Return (x, y) of the center of cell containing provided text 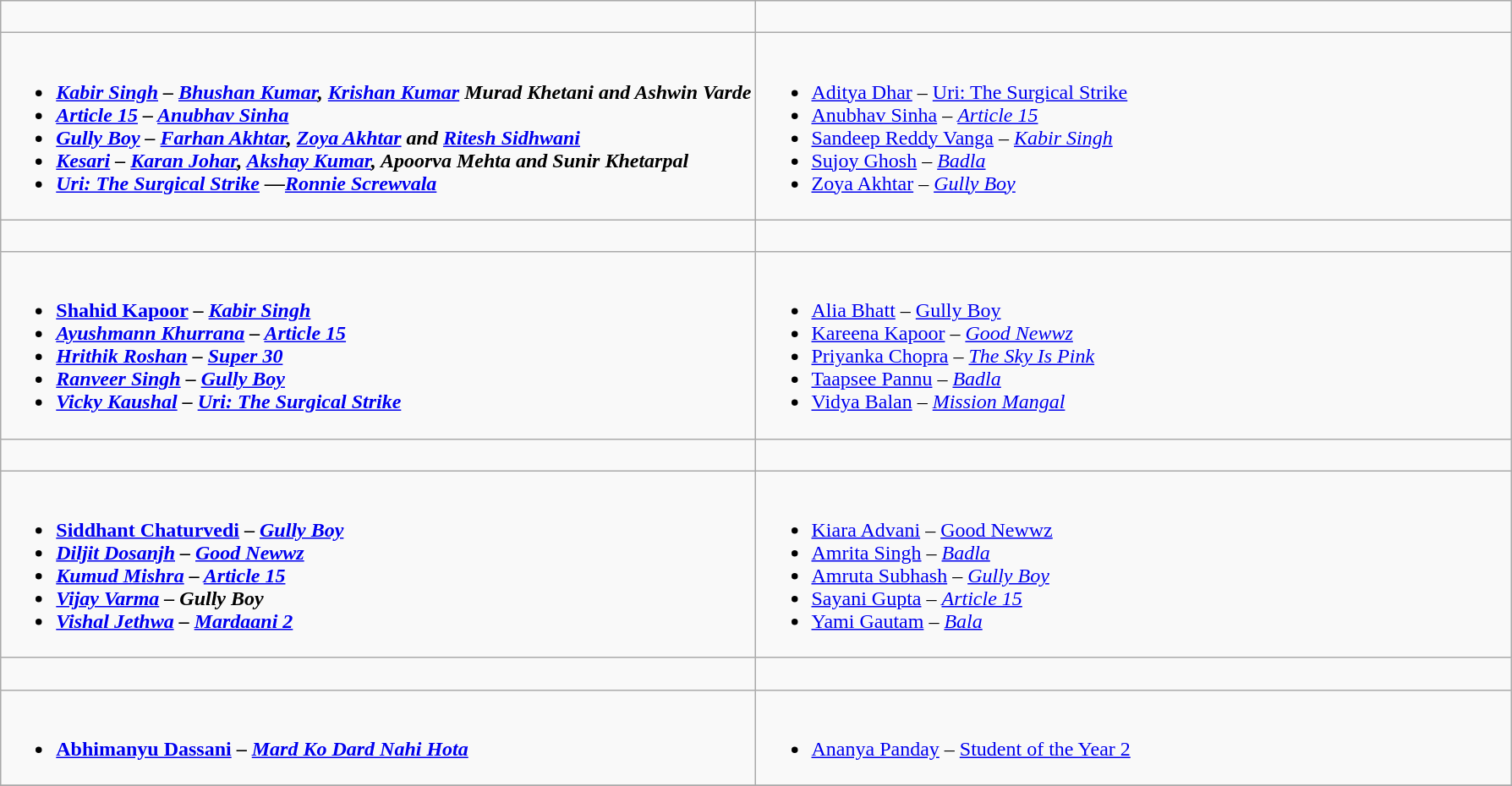
Shahid Kapoor – Kabir SinghAyushmann Khurrana – Article 15Hrithik Roshan – Super 30Ranveer Singh – Gully BoyVicky Kaushal – Uri: The Surgical Strike (379, 345)
Abhimanyu Dassani – Mard Ko Dard Nahi Hota (379, 737)
Ananya Panday – Student of the Year 2 (1133, 737)
Siddhant Chaturvedi – Gully BoyDiljit Dosanjh – Good NewwzKumud Mishra – Article 15Vijay Varma – Gully BoyVishal Jethwa – Mardaani 2 (379, 565)
Kiara Advani – Good NewwzAmrita Singh – BadlaAmruta Subhash – Gully BoySayani Gupta – Article 15Yami Gautam – Bala (1133, 565)
Aditya Dhar – Uri: The Surgical StrikeAnubhav Sinha – Article 15Sandeep Reddy Vanga – Kabir SinghSujoy Ghosh – BadlaZoya Akhtar – Gully Boy (1133, 127)
Alia Bhatt – Gully BoyKareena Kapoor – Good NewwzPriyanka Chopra – The Sky Is PinkTaapsee Pannu – BadlaVidya Balan – Mission Mangal (1133, 345)
